Extract the [X, Y] coordinate from the center of the cell holding the provided text.  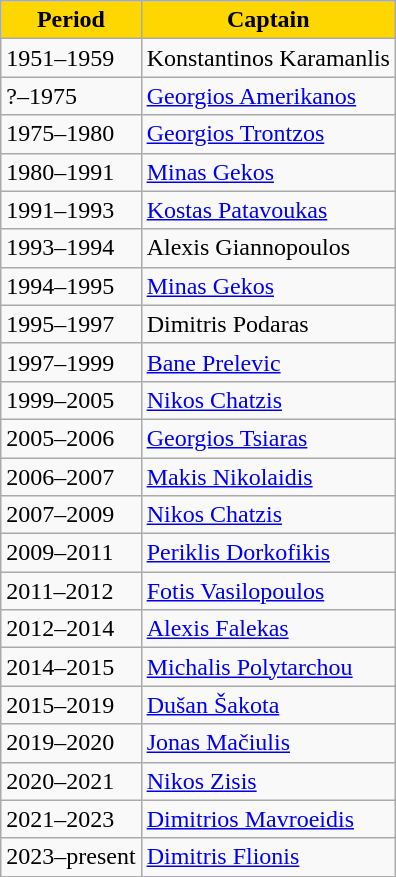
Kostas Patavoukas [268, 210]
1975–1980 [71, 134]
2021–2023 [71, 819]
2014–2015 [71, 667]
1951–1959 [71, 58]
?–1975 [71, 96]
Periklis Dorkofikis [268, 553]
1997–1999 [71, 362]
Georgios Trontzos [268, 134]
1995–1997 [71, 324]
2007–2009 [71, 515]
1999–2005 [71, 400]
Dimitrios Mavroeidis [268, 819]
Jonas Mačiulis [268, 743]
1993–1994 [71, 248]
Dimitris Flionis [268, 857]
Dimitris Podaras [268, 324]
2006–2007 [71, 477]
Fotis Vasilopoulos [268, 591]
Georgios Amerikanos [268, 96]
Michalis Polytarchou [268, 667]
Captain [268, 20]
2012–2014 [71, 629]
2005–2006 [71, 438]
Period [71, 20]
Alexis Giannopoulos [268, 248]
Georgios Tsiaras [268, 438]
1994–1995 [71, 286]
2015–2019 [71, 705]
Alexis Falekas [268, 629]
Nikos Zisis [268, 781]
1991–1993 [71, 210]
2019–2020 [71, 743]
2009–2011 [71, 553]
2011–2012 [71, 591]
2023–present [71, 857]
Konstantinos Karamanlis [268, 58]
Makis Nikolaidis [268, 477]
Dušan Šakota [268, 705]
1980–1991 [71, 172]
Bane Prelevic [268, 362]
2020–2021 [71, 781]
